Identify which cell holds the provided text, then report its [x, y] central coordinate. 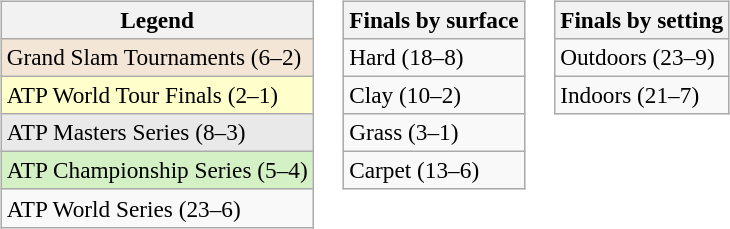
Outdoors (23–9) [642, 57]
ATP World Series (23–6) [157, 208]
ATP World Tour Finals (2–1) [157, 95]
Hard (18–8) [434, 57]
Finals by surface [434, 20]
Finals by setting [642, 20]
Clay (10–2) [434, 95]
ATP Masters Series (8–3) [157, 133]
Grand Slam Tournaments (6–2) [157, 57]
Grass (3–1) [434, 133]
Indoors (21–7) [642, 95]
ATP Championship Series (5–4) [157, 171]
Legend [157, 20]
Carpet (13–6) [434, 171]
